Return (X, Y) of the center of cell containing provided text 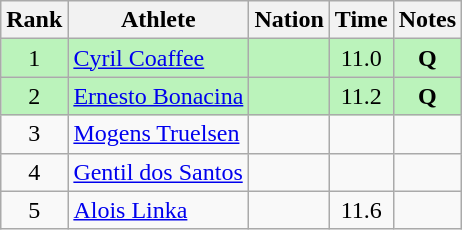
3 (34, 134)
Notes (427, 20)
Nation (289, 20)
Ernesto Bonacina (158, 96)
Rank (34, 20)
Athlete (158, 20)
11.2 (361, 96)
Mogens Truelsen (158, 134)
11.6 (361, 210)
2 (34, 96)
4 (34, 172)
Alois Linka (158, 210)
Time (361, 20)
Cyril Coaffee (158, 58)
1 (34, 58)
5 (34, 210)
11.0 (361, 58)
Gentil dos Santos (158, 172)
